Locate the cell with the specified text and output its [x, y] center coordinate. 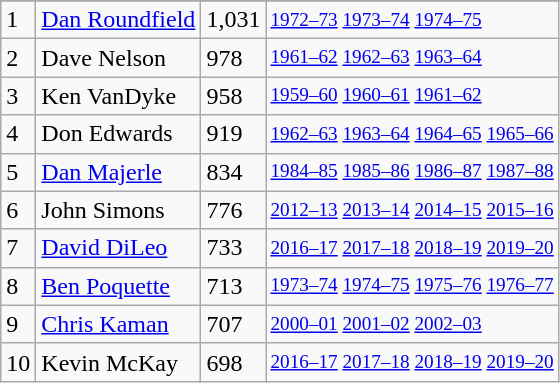
978 [234, 58]
Kevin McKay [118, 362]
1,031 [234, 20]
Chris Kaman [118, 324]
707 [234, 324]
1959–60 1960–61 1961–62 [412, 96]
8 [18, 286]
698 [234, 362]
Dan Roundfield [118, 20]
919 [234, 134]
713 [234, 286]
6 [18, 210]
733 [234, 248]
3 [18, 96]
Don Edwards [118, 134]
1 [18, 20]
4 [18, 134]
10 [18, 362]
Ken VanDyke [118, 96]
1962–63 1963–64 1964–65 1965–66 [412, 134]
9 [18, 324]
John Simons [118, 210]
2000–01 2001–02 2002–03 [412, 324]
Dave Nelson [118, 58]
2 [18, 58]
7 [18, 248]
1984–85 1985–86 1986–87 1987–88 [412, 172]
776 [234, 210]
1973–74 1974–75 1975–76 1976–77 [412, 286]
Dan Majerle [118, 172]
David DiLeo [118, 248]
834 [234, 172]
Ben Poquette [118, 286]
958 [234, 96]
2012–13 2013–14 2014–15 2015–16 [412, 210]
5 [18, 172]
1972–73 1973–74 1974–75 [412, 20]
1961–62 1962–63 1963–64 [412, 58]
